Capture the cell that displays the provided text and extract its (X, Y) central coordinate. 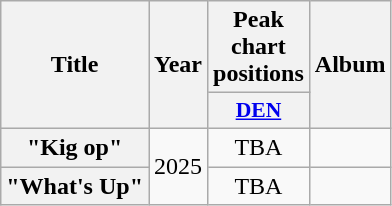
Peak chart positions (259, 47)
"What's Up" (75, 185)
Album (350, 65)
2025 (178, 166)
"Kig op" (75, 147)
Year (178, 65)
Title (75, 65)
DEN (259, 111)
